Identify which cell holds the provided text, then report its (x, y) central coordinate. 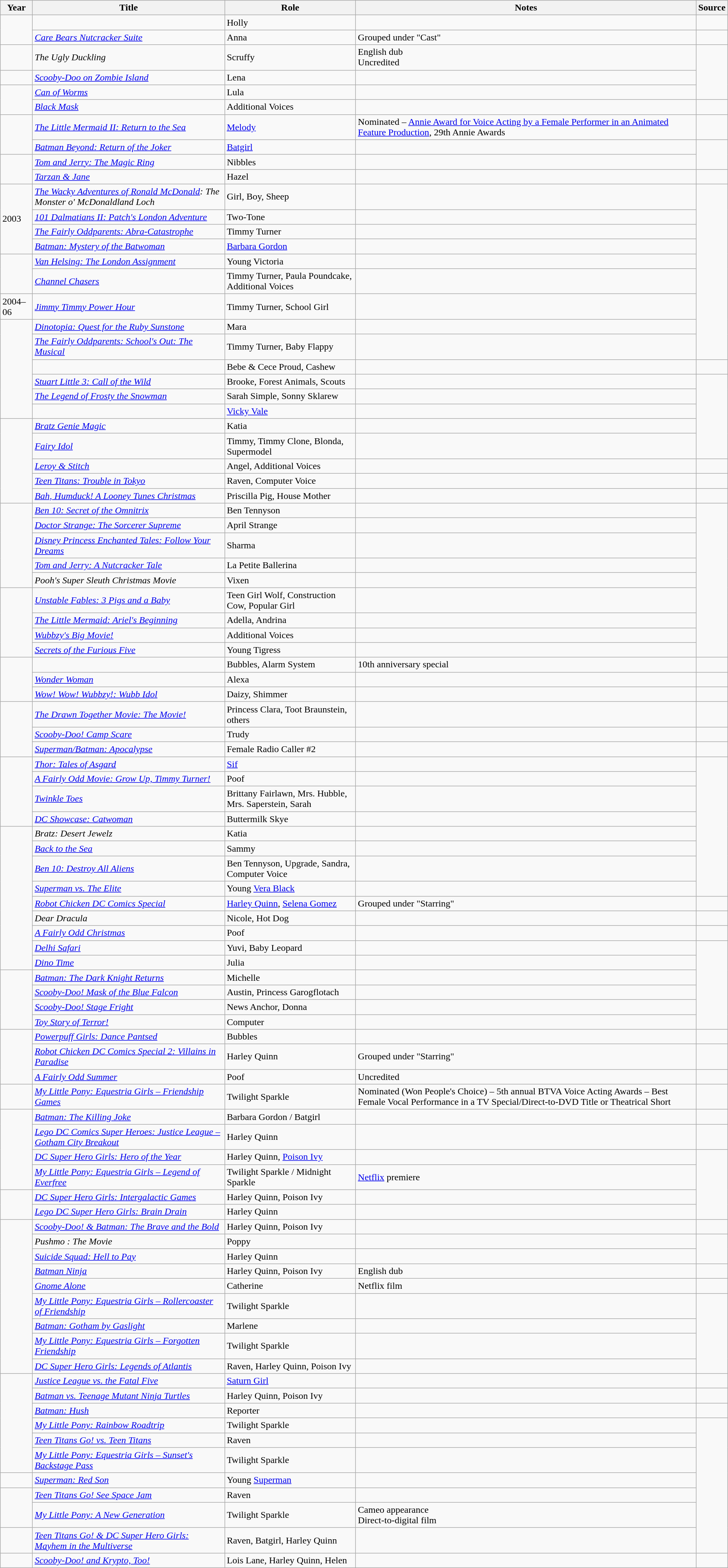
Raven, Harley Quinn, Poison Ivy (290, 1366)
Bebe & Cece Proud, Cashew (290, 367)
Cameo appearanceDirect-to-digital film (526, 1515)
Sarah Simple, Sonny Sklarew (290, 396)
Anna (290, 37)
Marlene (290, 1326)
Grouped under "Cast" (526, 37)
Robot Chicken DC Comics Special 2: Villains in Paradise (129, 1057)
Bratz: Desert Jewelz (129, 834)
Gnome Alone (129, 1286)
English dub (526, 1271)
Teen Titans: Trouble in Tokyo (129, 481)
Computer (290, 1022)
Leroy & Stitch (129, 466)
Unstable Fables: 3 Pigs and a Baby (129, 600)
Brooke, Forest Animals, Scouts (290, 381)
Vixen (290, 580)
Care Bears Nutcracker Suite (129, 37)
Female Radio Caller #2 (290, 749)
Source (712, 8)
Barbara Gordon / Batgirl (290, 1117)
Reporter (290, 1410)
Stuart Little 3: Call of the Wild (129, 381)
Wow! Wow! Wubbzy!: Wubb Idol (129, 694)
Wonder Woman (129, 679)
Black Mask (129, 107)
DC Super Hero Girls: Intergalactic Games (129, 1197)
News Anchor, Donna (290, 1007)
Year (16, 8)
A Fairly Odd Movie: Grow Up, Timmy Turner! (129, 779)
Young Superman (290, 1480)
Jimmy Timmy Power Hour (129, 306)
Secrets of the Furious Five (129, 650)
Justice League vs. the Fatal Five (129, 1381)
Lois Lane, Harley Quinn, Helen (290, 1560)
Pushmo : The Movie (129, 1241)
Sammy (290, 849)
April Strange (290, 525)
2003 (16, 219)
The Ugly Duckling (129, 58)
Mara (290, 327)
Timmy Turner, Baby Flappy (290, 347)
Tarzan & Jane (129, 177)
A Fairly Odd Summer (129, 1077)
Nicole, Hot Dog (290, 918)
Raven, Batgirl, Harley Quinn (290, 1540)
Scooby-Doo! & Batman: The Brave and the Bold (129, 1227)
Batman: Mystery of the Batwoman (129, 247)
DC Super Hero Girls: Legends of Atlantis (129, 1366)
Ben 10: Destroy All Aliens (129, 869)
Ben Tennyson (290, 511)
Superman: Red Son (129, 1480)
The Wacky Adventures of Ronald McDonald: The Monster o' McDonaldland Loch (129, 197)
Julia (290, 962)
Bah, Humduck! A Looney Tunes Christmas (129, 496)
Daizy, Shimmer (290, 694)
English dubUncredited (526, 58)
Girl, Boy, Sheep (290, 197)
The Little Mermaid: Ariel's Beginning (129, 620)
Timmy Turner, Paula Poundcake, Additional Voices (290, 282)
DC Showcase: Catwoman (129, 819)
Two-Tone (290, 217)
Suicide Squad: Hell to Pay (129, 1256)
Saturn Girl (290, 1381)
My Little Pony: Equestria Girls – Legend of Everfree (129, 1177)
Notes (526, 8)
Young Victoria (290, 261)
Netflix film (526, 1286)
Twilight Sparkle / Midnight Sparkle (290, 1177)
Dino Time (129, 962)
Dinotopia: Quest for the Ruby Sunstone (129, 327)
2004–06 (16, 306)
Batman Beyond: Return of the Joker (129, 147)
Timmy Turner, School Girl (290, 306)
Teen Titans Go! See Space Jam (129, 1495)
My Little Pony: Equestria Girls – Forgotten Friendship (129, 1346)
Bratz Genie Magic (129, 426)
La Petite Ballerina (290, 565)
Holly (290, 23)
Batman: The Dark Knight Returns (129, 977)
Role (290, 8)
Ben Tennyson, Upgrade, Sandra, Computer Voice (290, 869)
Adella, Andrina (290, 620)
Nibbles (290, 162)
Can of Worms (129, 92)
Young Vera Black (290, 889)
The Fairly Oddparents: School's Out: The Musical (129, 347)
The Legend of Frosty the Snowman (129, 396)
My Little Pony: Equestria Girls – Sunset's Backstage Pass (129, 1460)
Batman: The Killing Joke (129, 1117)
Yuvi, Baby Leopard (290, 948)
My Little Pony: Rainbow Roadtrip (129, 1425)
My Little Pony: A New Generation (129, 1515)
Superman/Batman: Apocalypse (129, 749)
Brittany Fairlawn, Mrs. Hubble, Mrs. Saperstein, Sarah (290, 799)
DC Super Hero Girls: Hero of the Year (129, 1157)
Lego DC Super Hero Girls: Brain Drain (129, 1212)
Disney Princess Enchanted Tales: Follow Your Dreams (129, 545)
Batman: Gotham by Gaslight (129, 1326)
Alexa (290, 679)
Teen Titans Go! vs. Teen Titans (129, 1440)
Scooby-Doo! Stage Fright (129, 1007)
Hazel (290, 177)
My Little Pony: Equestria Girls – Friendship Games (129, 1097)
Harley Quinn, Selena Gomez (290, 903)
Bubbles (290, 1037)
Timmy Turner (290, 232)
A Fairly Odd Christmas (129, 933)
Batgirl (290, 147)
Doctor Strange: The Sorcerer Supreme (129, 525)
Dear Dracula (129, 918)
Lula (290, 92)
Tom and Jerry: The Magic Ring (129, 162)
Poppy (290, 1241)
Raven, Computer Voice (290, 481)
Batman vs. Teenage Mutant Ninja Turtles (129, 1396)
Netflix premiere (526, 1177)
Teen Titans Go! & DC Super Hero Girls: Mayhem in the Multiverse (129, 1540)
Trudy (290, 734)
The Fairly Oddparents: Abra-Catastrophe (129, 232)
Channel Chasers (129, 282)
Scooby-Doo! Camp Scare (129, 734)
Pooh's Super Sleuth Christmas Movie (129, 580)
Fairy Idol (129, 446)
Barbara Gordon (290, 247)
Catherine (290, 1286)
Angel, Additional Voices (290, 466)
10th anniversary special (526, 665)
Title (129, 8)
Scooby-Doo! Mask of the Blue Falcon (129, 992)
The Drawn Together Movie: The Movie! (129, 714)
Twinkle Toes (129, 799)
Michelle (290, 977)
Batman: Hush (129, 1410)
Thor: Tales of Asgard (129, 764)
Superman vs. The Elite (129, 889)
Lego DC Comics Super Heroes: Justice League – Gotham City Breakout (129, 1137)
Batman Ninja (129, 1271)
Wubbzy's Big Movie! (129, 635)
Princess Clara, Toot Braunstein, others (290, 714)
Scruffy (290, 58)
Teen Girl Wolf, Construction Cow, Popular Girl (290, 600)
Austin, Princess Garogflotach (290, 992)
Nominated – Annie Award for Voice Acting by a Female Performer in an Animated Feature Production, 29th Annie Awards (526, 127)
Buttermilk Skye (290, 819)
Uncredited (526, 1077)
Tom and Jerry: A Nutcracker Tale (129, 565)
Lena (290, 77)
101 Dalmatians II: Patch's London Adventure (129, 217)
Back to the Sea (129, 849)
Sif (290, 764)
Van Helsing: The London Assignment (129, 261)
My Little Pony: Equestria Girls – Rollercoaster of Friendship (129, 1306)
Toy Story of Terror! (129, 1022)
Bubbles, Alarm System (290, 665)
Ben 10: Secret of the Omnitrix (129, 511)
Scooby-Doo! and Krypto, Too! (129, 1560)
Young Tigress (290, 650)
Priscilla Pig, House Mother (290, 496)
Scooby-Doo on Zombie Island (129, 77)
Vicky Vale (290, 411)
The Little Mermaid II: Return to the Sea (129, 127)
Powerpuff Girls: Dance Pantsed (129, 1037)
Melody (290, 127)
Timmy, Timmy Clone, Blonda, Supermodel (290, 446)
Delhi Safari (129, 948)
Sharma (290, 545)
Robot Chicken DC Comics Special (129, 903)
